Pinpoint the cell where the given text exists, returning its (x, y) midpoint coordinate. 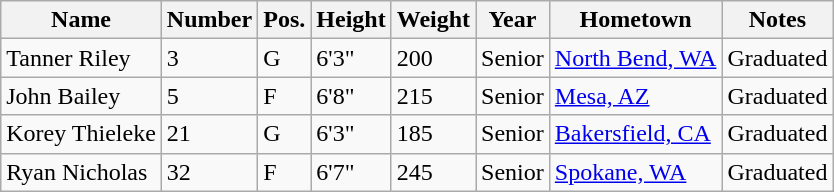
Bakersfield, CA (636, 134)
North Bend, WA (636, 58)
Height (351, 20)
Pos. (284, 20)
John Bailey (82, 96)
Notes (778, 20)
Weight (433, 20)
6'7" (351, 172)
Ryan Nicholas (82, 172)
3 (209, 58)
215 (433, 96)
Spokane, WA (636, 172)
21 (209, 134)
185 (433, 134)
Mesa, AZ (636, 96)
Korey Thieleke (82, 134)
Hometown (636, 20)
Name (82, 20)
Tanner Riley (82, 58)
Year (513, 20)
245 (433, 172)
Number (209, 20)
5 (209, 96)
32 (209, 172)
200 (433, 58)
6'8" (351, 96)
